For the text-containing cell, return its midpoint in [X, Y] coordinate format. 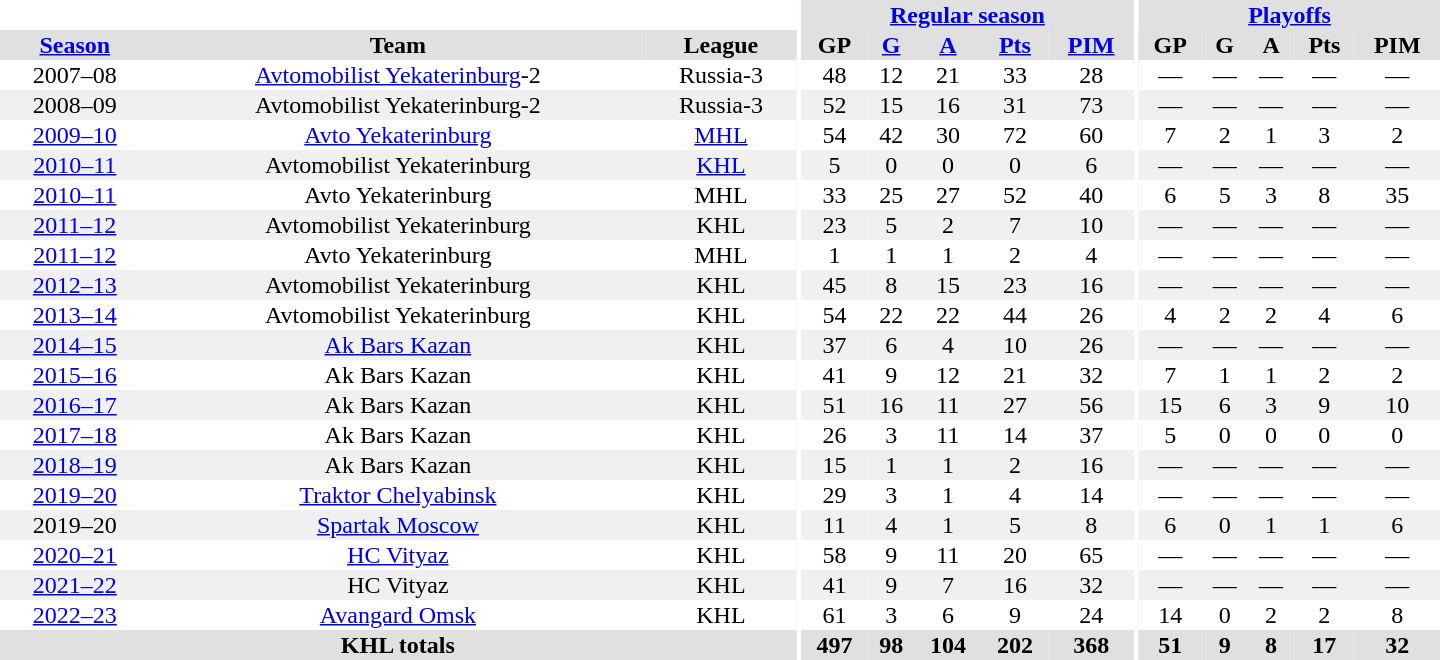
Avangard Omsk [398, 615]
20 [1014, 555]
2021–22 [75, 585]
31 [1014, 105]
73 [1090, 105]
Playoffs [1290, 15]
Regular season [968, 15]
2013–14 [75, 315]
61 [834, 615]
2007–08 [75, 75]
2016–17 [75, 405]
KHL totals [398, 645]
56 [1090, 405]
45 [834, 285]
65 [1090, 555]
2022–23 [75, 615]
Season [75, 45]
104 [948, 645]
2018–19 [75, 465]
17 [1324, 645]
2009–10 [75, 135]
2014–15 [75, 345]
497 [834, 645]
Team [398, 45]
2015–16 [75, 375]
30 [948, 135]
44 [1014, 315]
202 [1014, 645]
2012–13 [75, 285]
Traktor Chelyabinsk [398, 495]
24 [1090, 615]
Spartak Moscow [398, 525]
42 [891, 135]
2020–21 [75, 555]
48 [834, 75]
40 [1090, 195]
29 [834, 495]
2017–18 [75, 435]
2008–09 [75, 105]
35 [1397, 195]
98 [891, 645]
72 [1014, 135]
60 [1090, 135]
368 [1090, 645]
58 [834, 555]
25 [891, 195]
28 [1090, 75]
League [721, 45]
